Scan for the cell matching the given text and deliver its (x, y) coordinate at center. 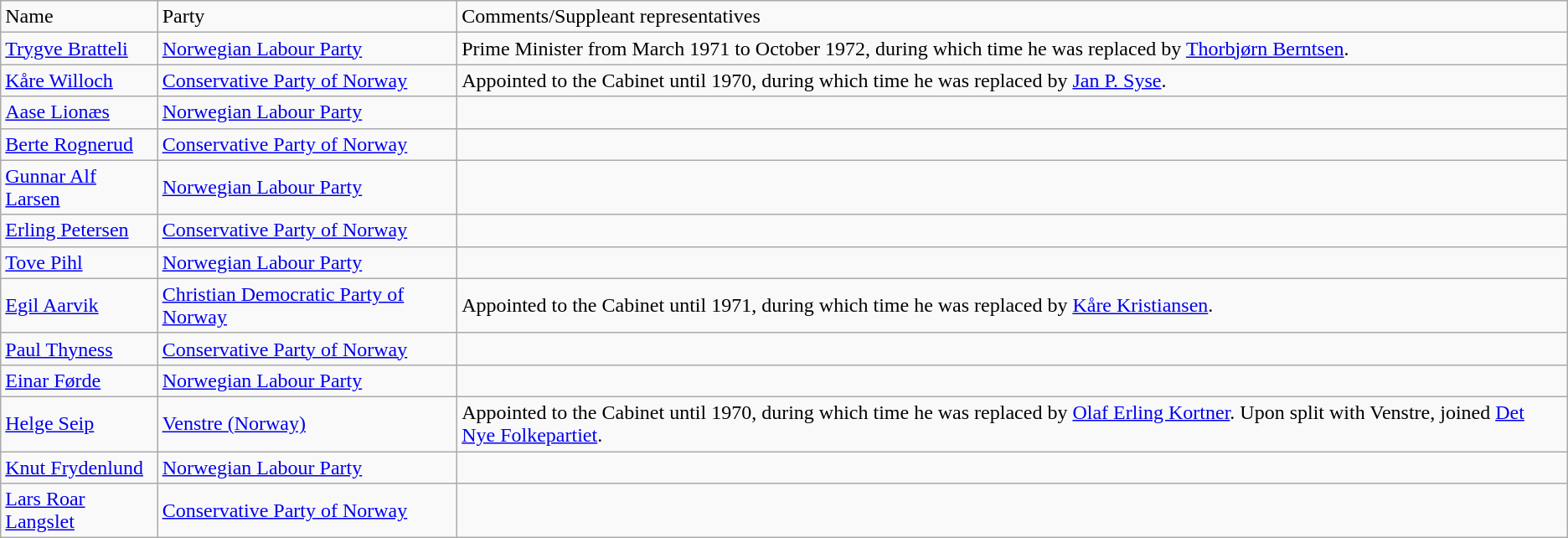
Knut Frydenlund (79, 467)
Paul Thyness (79, 349)
Erling Petersen (79, 230)
Appointed to the Cabinet until 1970, during which time he was replaced by Jan P. Syse. (1013, 80)
Egil Aarvik (79, 305)
Appointed to the Cabinet until 1971, during which time he was replaced by Kåre Kristiansen. (1013, 305)
Venstre (Norway) (307, 424)
Comments/Suppleant representatives (1013, 17)
Kåre Willoch (79, 80)
Trygve Bratteli (79, 49)
Berte Rognerud (79, 144)
Name (79, 17)
Lars Roar Langslet (79, 511)
Christian Democratic Party of Norway (307, 305)
Prime Minister from March 1971 to October 1972, during which time he was replaced by Thorbjørn Berntsen. (1013, 49)
Appointed to the Cabinet until 1970, during which time he was replaced by Olaf Erling Kortner. Upon split with Venstre, joined Det Nye Folkepartiet. (1013, 424)
Aase Lionæs (79, 112)
Helge Seip (79, 424)
Einar Førde (79, 380)
Gunnar Alf Larsen (79, 188)
Party (307, 17)
Tove Pihl (79, 262)
